Output the [x, y] coordinate of the center of the cell containing the given text.  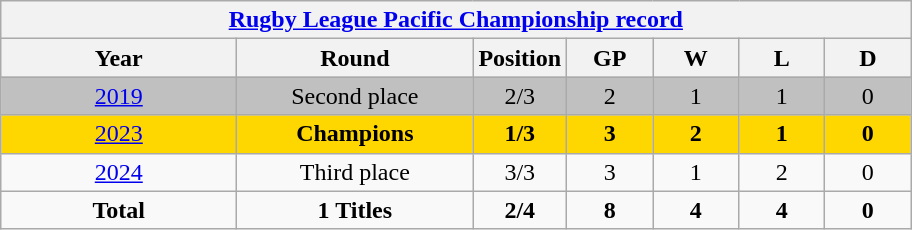
1 Titles [355, 210]
Total [119, 210]
2023 [119, 134]
Rugby League Pacific Championship record [456, 20]
Round [355, 58]
Position [520, 58]
2019 [119, 96]
2024 [119, 172]
W [696, 58]
Champions [355, 134]
2/4 [520, 210]
GP [610, 58]
1/3 [520, 134]
Year [119, 58]
D [868, 58]
Third place [355, 172]
Second place [355, 96]
8 [610, 210]
2/3 [520, 96]
L [782, 58]
3/3 [520, 172]
